Return the (X, Y) coordinate for the center point of the cell that contains the specified text.  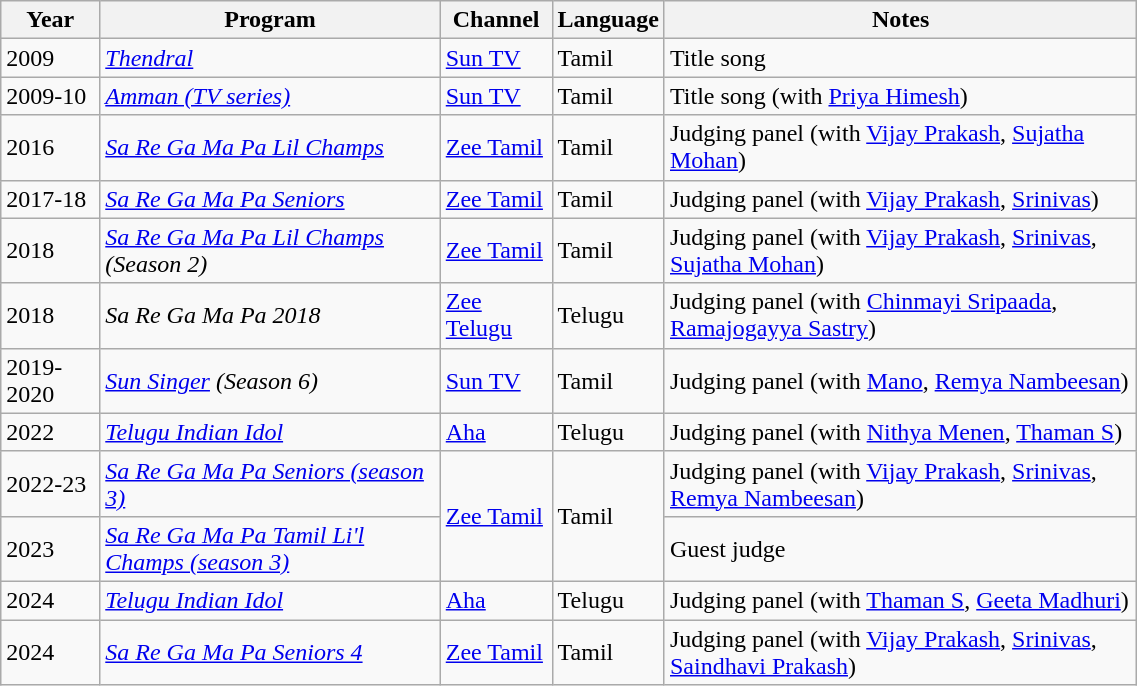
Notes (900, 20)
Program (270, 20)
Sa Re Ga Ma Pa Seniors (270, 199)
2016 (50, 148)
Year (50, 20)
Judging panel (with Thaman S, Geeta Madhuri) (900, 600)
Title song (900, 58)
2022 (50, 432)
Judging panel (with Mano, Remya Nambeesan) (900, 380)
Thendral (270, 58)
Sun Singer (Season 6) (270, 380)
Channel (496, 20)
Judging panel (with Vijay Prakash, Srinivas, Remya Nambeesan) (900, 484)
2017-18 (50, 199)
Judging panel (with Vijay Prakash, Srinivas) (900, 199)
Judging panel (with Chinmayi Sripaada, Ramajogayya Sastry) (900, 316)
Title song (with Priya Himesh) (900, 96)
Guest judge (900, 548)
2009 (50, 58)
Zee Telugu (496, 316)
2019-2020 (50, 380)
Judging panel (with Vijay Prakash, Srinivas, Sujatha Mohan) (900, 250)
Judging panel (with Vijay Prakash, Sujatha Mohan) (900, 148)
2022-23 (50, 484)
Judging panel (with Nithya Menen, Thaman S) (900, 432)
2023 (50, 548)
Amman (TV series) (270, 96)
Language (608, 20)
Sa Re Ga Ma Pa Seniors (season 3) (270, 484)
Sa Re Ga Ma Pa 2018 (270, 316)
Sa Re Ga Ma Pa Lil Champs (270, 148)
Judging panel (with Vijay Prakash, Srinivas, Saindhavi Prakash) (900, 652)
2009-10 (50, 96)
Sa Re Ga Ma Pa Tamil Li'l Champs (season 3) (270, 548)
Sa Re Ga Ma Pa Seniors 4 (270, 652)
Sa Re Ga Ma Pa Lil Champs (Season 2) (270, 250)
